Output the (x, y) coordinate of the center of the cell containing the given text.  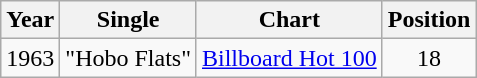
Position (429, 20)
Chart (289, 20)
Year (30, 20)
1963 (30, 58)
Single (128, 20)
Billboard Hot 100 (289, 58)
"Hobo Flats" (128, 58)
18 (429, 58)
